Determine the (X, Y) coordinate at the center of the cell enclosing the given text.  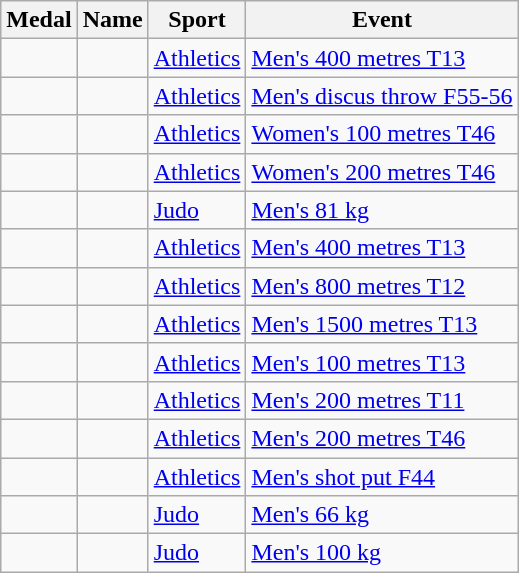
Sport (197, 20)
Event (382, 20)
Men's discus throw F55-56 (382, 96)
Men's 100 kg (382, 553)
Men's 100 metres T13 (382, 362)
Men's 66 kg (382, 515)
Men's 81 kg (382, 210)
Name (112, 20)
Medal (39, 20)
Women's 100 metres T46 (382, 134)
Men's 800 metres T12 (382, 286)
Women's 200 metres T46 (382, 172)
Men's 200 metres T11 (382, 400)
Men's 200 metres T46 (382, 438)
Men's shot put F44 (382, 477)
Men's 1500 metres T13 (382, 324)
